Search for the cell housing the specified text and yield its [X, Y] center coordinate. 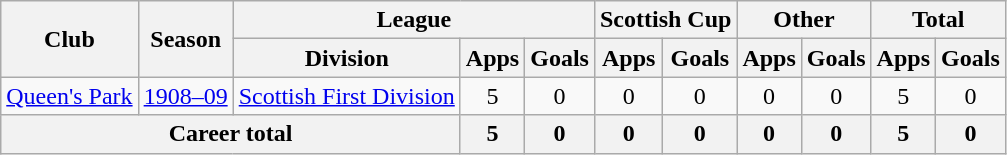
1908–09 [186, 96]
Scottish Cup [665, 20]
Career total [231, 134]
Division [346, 58]
Club [70, 39]
Other [804, 20]
Queen's Park [70, 96]
Scottish First Division [346, 96]
Total [938, 20]
Season [186, 39]
League [414, 20]
